Detect which cell encompasses the target text, then output its (X, Y) center coordinate. 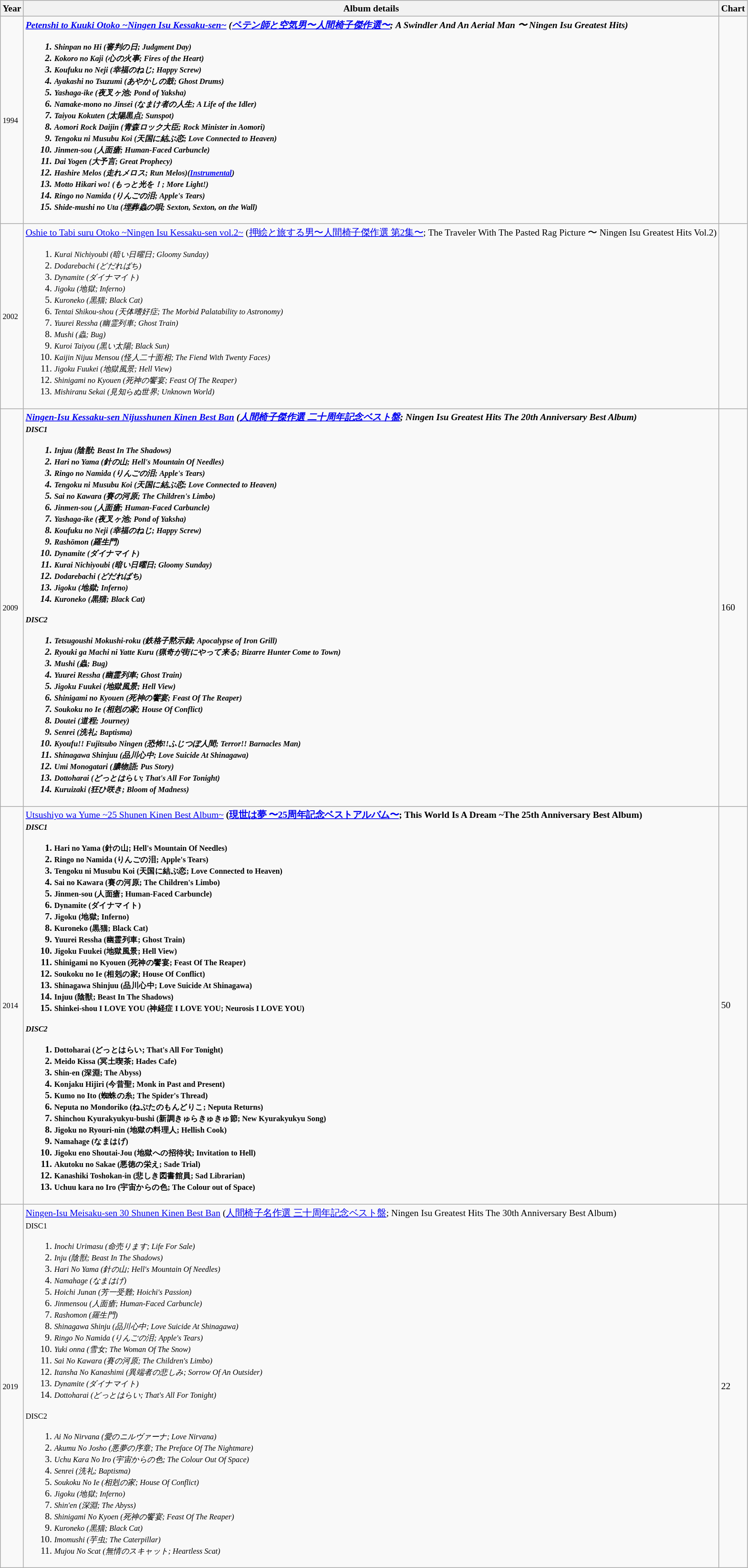
160 (733, 608)
Album details (371, 9)
2009 (12, 608)
2014 (12, 1005)
50 (733, 1005)
2019 (12, 1386)
Year (12, 9)
22 (733, 1386)
2002 (12, 316)
1994 (12, 120)
Chart (733, 9)
